Return the (X, Y) coordinate for the center point of the cell that contains the specified text.  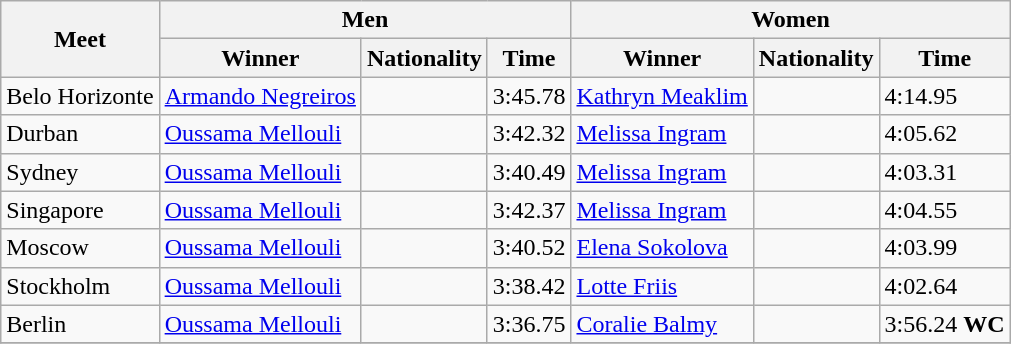
Belo Horizonte (80, 96)
Sydney (80, 172)
3:42.32 (529, 134)
4:03.99 (944, 248)
4:05.62 (944, 134)
Meet (80, 39)
3:40.52 (529, 248)
Singapore (80, 210)
3:45.78 (529, 96)
Coralie Balmy (662, 324)
Men (365, 20)
Lotte Friis (662, 286)
4:03.31 (944, 172)
4:14.95 (944, 96)
3:40.49 (529, 172)
Stockholm (80, 286)
Moscow (80, 248)
3:36.75 (529, 324)
3:38.42 (529, 286)
3:42.37 (529, 210)
Women (790, 20)
3:56.24 WC (944, 324)
4:02.64 (944, 286)
Elena Sokolova (662, 248)
Armando Negreiros (260, 96)
Kathryn Meaklim (662, 96)
Durban (80, 134)
Berlin (80, 324)
4:04.55 (944, 210)
